Output the [x, y] coordinate of the center of the cell containing the given text.  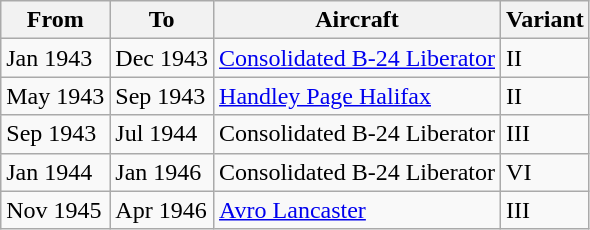
Nov 1945 [56, 210]
Aircraft [358, 20]
Handley Page Halifax [358, 96]
Jan 1946 [162, 172]
Jul 1944 [162, 134]
Jan 1944 [56, 172]
Apr 1946 [162, 210]
Avro Lancaster [358, 210]
VI [546, 172]
From [56, 20]
Dec 1943 [162, 58]
Jan 1943 [56, 58]
May 1943 [56, 96]
Variant [546, 20]
To [162, 20]
